Extract the (x, y) coordinate from the center of the cell holding the provided text.  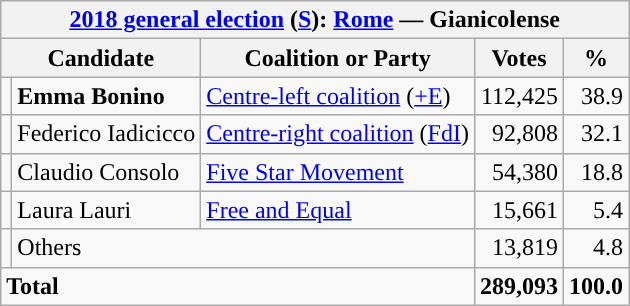
Five Star Movement (338, 172)
54,380 (518, 172)
112,425 (518, 96)
92,808 (518, 134)
18.8 (596, 172)
15,661 (518, 210)
289,093 (518, 286)
4.8 (596, 248)
Claudio Consolo (106, 172)
2018 general election (S): Rome — Gianicolense (315, 20)
Votes (518, 58)
32.1 (596, 134)
38.9 (596, 96)
Total (238, 286)
Centre-right coalition (FdI) (338, 134)
Candidate (101, 58)
Emma Bonino (106, 96)
% (596, 58)
Others (244, 248)
Federico Iadicicco (106, 134)
Coalition or Party (338, 58)
100.0 (596, 286)
13,819 (518, 248)
5.4 (596, 210)
Laura Lauri (106, 210)
Centre-left coalition (+E) (338, 96)
Free and Equal (338, 210)
